Capture the cell that displays the provided text and extract its [X, Y] central coordinate. 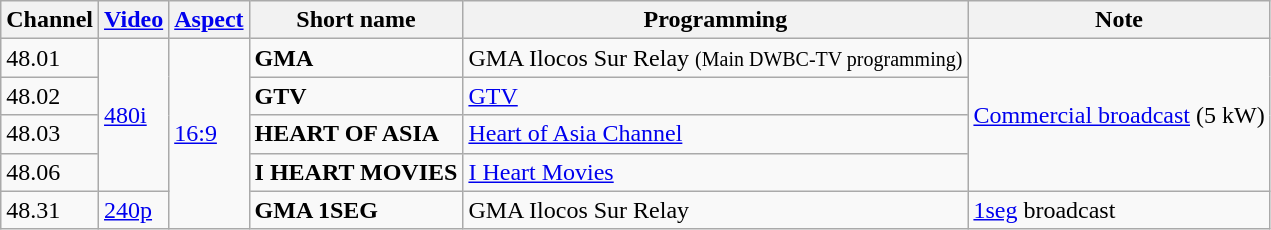
GMA 1SEG [356, 210]
GMA Ilocos Sur Relay (Main DWBC-TV programming) [716, 58]
1seg broadcast [1119, 210]
48.31 [50, 210]
GMA Ilocos Sur Relay [716, 210]
48.03 [50, 134]
I Heart Movies [716, 172]
Programming [716, 20]
Channel [50, 20]
Short name [356, 20]
I HEART MOVIES [356, 172]
Heart of Asia Channel [716, 134]
48.06 [50, 172]
480i [134, 115]
Aspect [209, 20]
Note [1119, 20]
16:9 [209, 134]
48.01 [50, 58]
240p [134, 210]
48.02 [50, 96]
HEART OF ASIA [356, 134]
Commercial broadcast (5 kW) [1119, 115]
GMA [356, 58]
Video [134, 20]
